Locate the cell with the specified text and output its (X, Y) center coordinate. 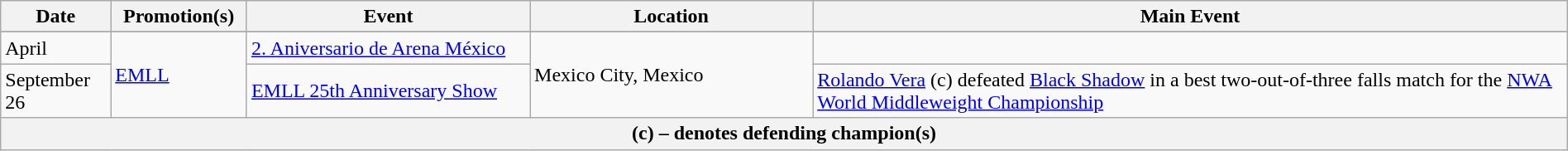
Rolando Vera (c) defeated Black Shadow in a best two-out-of-three falls match for the NWA World Middleweight Championship (1191, 91)
April (56, 48)
Event (388, 17)
(c) – denotes defending champion(s) (784, 134)
Main Event (1191, 17)
EMLL (179, 75)
Mexico City, Mexico (672, 75)
Promotion(s) (179, 17)
2. Aniversario de Arena México (388, 48)
Date (56, 17)
September 26 (56, 91)
EMLL 25th Anniversary Show (388, 91)
Location (672, 17)
